Pinpoint the cell where the given text exists, returning its [x, y] midpoint coordinate. 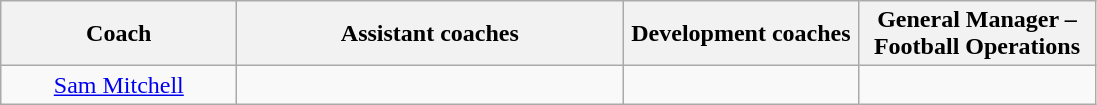
Coach [119, 34]
Development coaches [741, 34]
Assistant coaches [430, 34]
Sam Mitchell [119, 85]
General Manager – Football Operations [977, 34]
